Detect which cell encompasses the target text, then output its [x, y] center coordinate. 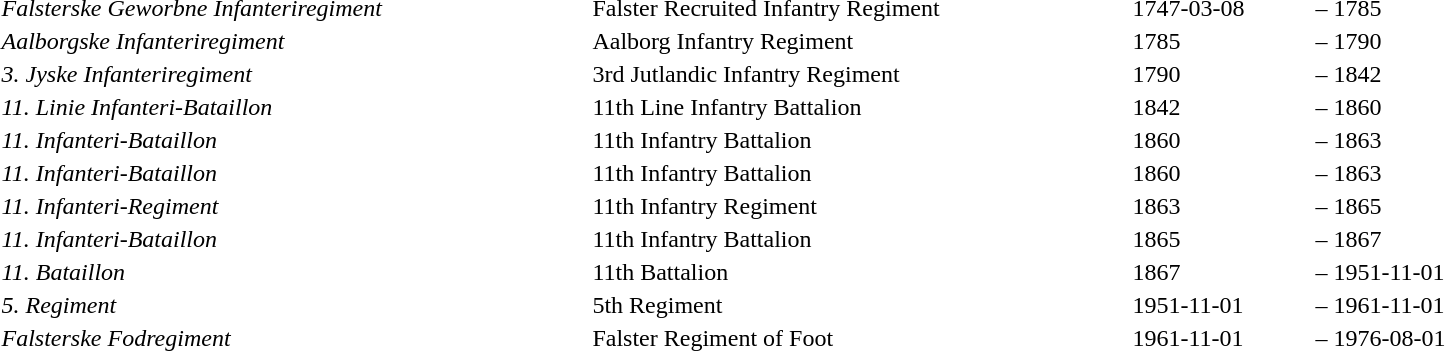
11th Battalion [860, 272]
5th Regiment [860, 305]
3. Jyske Infanteriregiment [294, 74]
1785 [1221, 41]
11. Infanteri-Regiment [294, 206]
1790 [1221, 74]
11th Line Infantry Battalion [860, 107]
11. Linie Infanteri-Bataillon [294, 107]
1842 [1221, 107]
Aalborg Infantry Regiment [860, 41]
11. Bataillon [294, 272]
1863 [1221, 206]
11th Infantry Regiment [860, 206]
3rd Jutlandic Infantry Regiment [860, 74]
5. Regiment [294, 305]
Aalborgske Infanteriregiment [294, 41]
1865 [1221, 239]
1951-11-01 [1221, 305]
1867 [1221, 272]
